Output the [X, Y] coordinate of the center of the cell containing the given text.  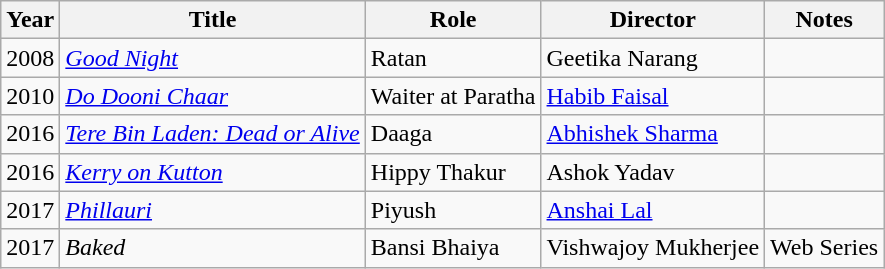
Notes [824, 20]
Tere Bin Laden: Dead or Alive [212, 134]
Waiter at Paratha [453, 96]
Title [212, 20]
Year [30, 20]
Daaga [453, 134]
Bansi Bhaiya [453, 248]
2008 [30, 58]
Hippy Thakur [453, 172]
Do Dooni Chaar [212, 96]
Web Series [824, 248]
Ratan [453, 58]
Geetika Narang [653, 58]
Phillauri [212, 210]
Ashok Yadav [653, 172]
Habib Faisal [653, 96]
2010 [30, 96]
Kerry on Kutton [212, 172]
Director [653, 20]
Good Night [212, 58]
Abhishek Sharma [653, 134]
Role [453, 20]
Piyush [453, 210]
Vishwajoy Mukherjee [653, 248]
Anshai Lal [653, 210]
Baked [212, 248]
